Identify which cell holds the provided text, then report its [x, y] central coordinate. 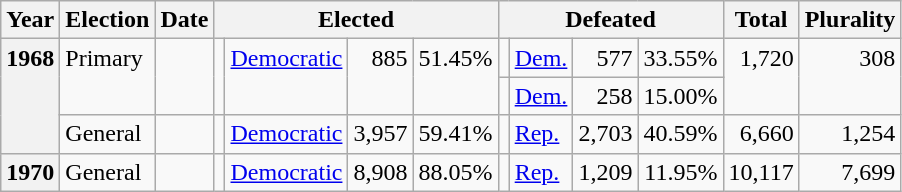
11.95% [680, 172]
59.41% [456, 134]
Plurality [850, 20]
577 [606, 58]
10,117 [761, 172]
Total [761, 20]
33.55% [680, 58]
7,699 [850, 172]
1,254 [850, 134]
51.45% [456, 77]
2,703 [606, 134]
15.00% [680, 96]
885 [380, 77]
1968 [30, 96]
88.05% [456, 172]
40.59% [680, 134]
1970 [30, 172]
Elected [356, 20]
1,209 [606, 172]
8,908 [380, 172]
308 [850, 77]
Primary [108, 77]
Election [108, 20]
Year [30, 20]
6,660 [761, 134]
Date [184, 20]
258 [606, 96]
1,720 [761, 77]
3,957 [380, 134]
Defeated [610, 20]
